Capture the cell that displays the provided text and extract its (X, Y) central coordinate. 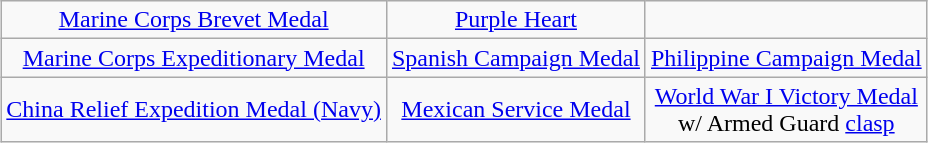
Marine Corps Expeditionary Medal (194, 58)
China Relief Expedition Medal (Navy) (194, 110)
World War I Victory Medal w/ Armed Guard clasp (786, 110)
Mexican Service Medal (516, 110)
Spanish Campaign Medal (516, 58)
Philippine Campaign Medal (786, 58)
Marine Corps Brevet Medal (194, 20)
Purple Heart (516, 20)
